For the text-containing cell, return its midpoint in (X, Y) coordinate format. 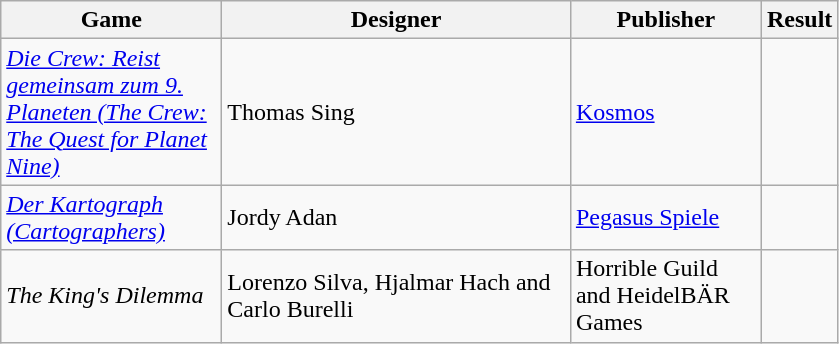
Die Crew: Reist gemeinsam zum 9. Planeten (The Crew: The Quest for Planet Nine) (112, 112)
Der Kartograph (Cartographers) (112, 218)
Pegasus Spiele (666, 218)
Designer (396, 20)
Horrible Guild and HeidelBÄR Games (666, 296)
Game (112, 20)
Thomas Sing (396, 112)
The King's Dilemma (112, 296)
Jordy Adan (396, 218)
Lorenzo Silva, Hjalmar Hach and Carlo Burelli (396, 296)
Publisher (666, 20)
Result (799, 20)
Kosmos (666, 112)
